Return the (x, y) coordinate for the center point of the cell that contains the specified text.  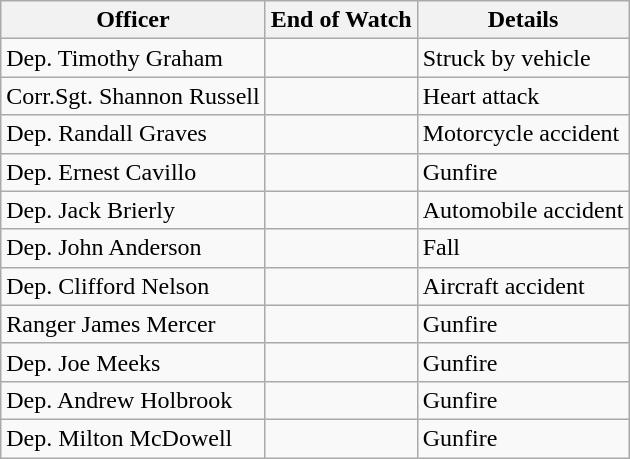
Dep. Randall Graves (133, 134)
Automobile accident (523, 210)
Officer (133, 20)
Dep. Clifford Nelson (133, 286)
Details (523, 20)
Dep. Andrew Holbrook (133, 400)
Dep. Joe Meeks (133, 362)
Dep. John Anderson (133, 248)
Dep. Milton McDowell (133, 438)
Aircraft accident (523, 286)
Dep. Ernest Cavillo (133, 172)
End of Watch (341, 20)
Corr.Sgt. Shannon Russell (133, 96)
Fall (523, 248)
Heart attack (523, 96)
Motorcycle accident (523, 134)
Dep. Jack Brierly (133, 210)
Ranger James Mercer (133, 324)
Dep. Timothy Graham (133, 58)
Struck by vehicle (523, 58)
